Search for the cell housing the specified text and yield its (x, y) center coordinate. 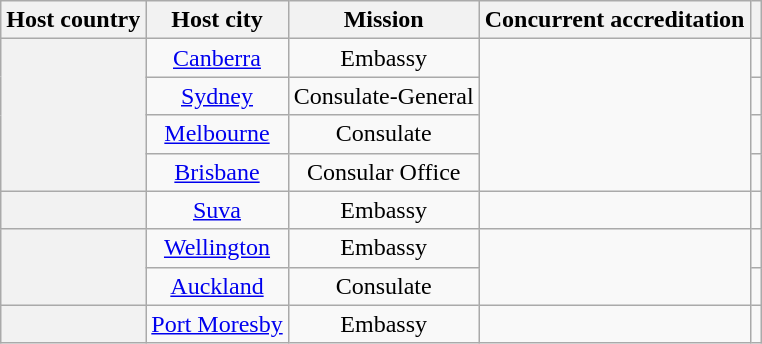
Wellington (217, 248)
Brisbane (217, 172)
Host country (74, 20)
Melbourne (217, 134)
Suva (217, 210)
Host city (217, 20)
Consulate-General (384, 96)
Canberra (217, 58)
Auckland (217, 286)
Port Moresby (217, 324)
Mission (384, 20)
Sydney (217, 96)
Consular Office (384, 172)
Concurrent accreditation (614, 20)
